Return (x, y) of the center of cell containing provided text 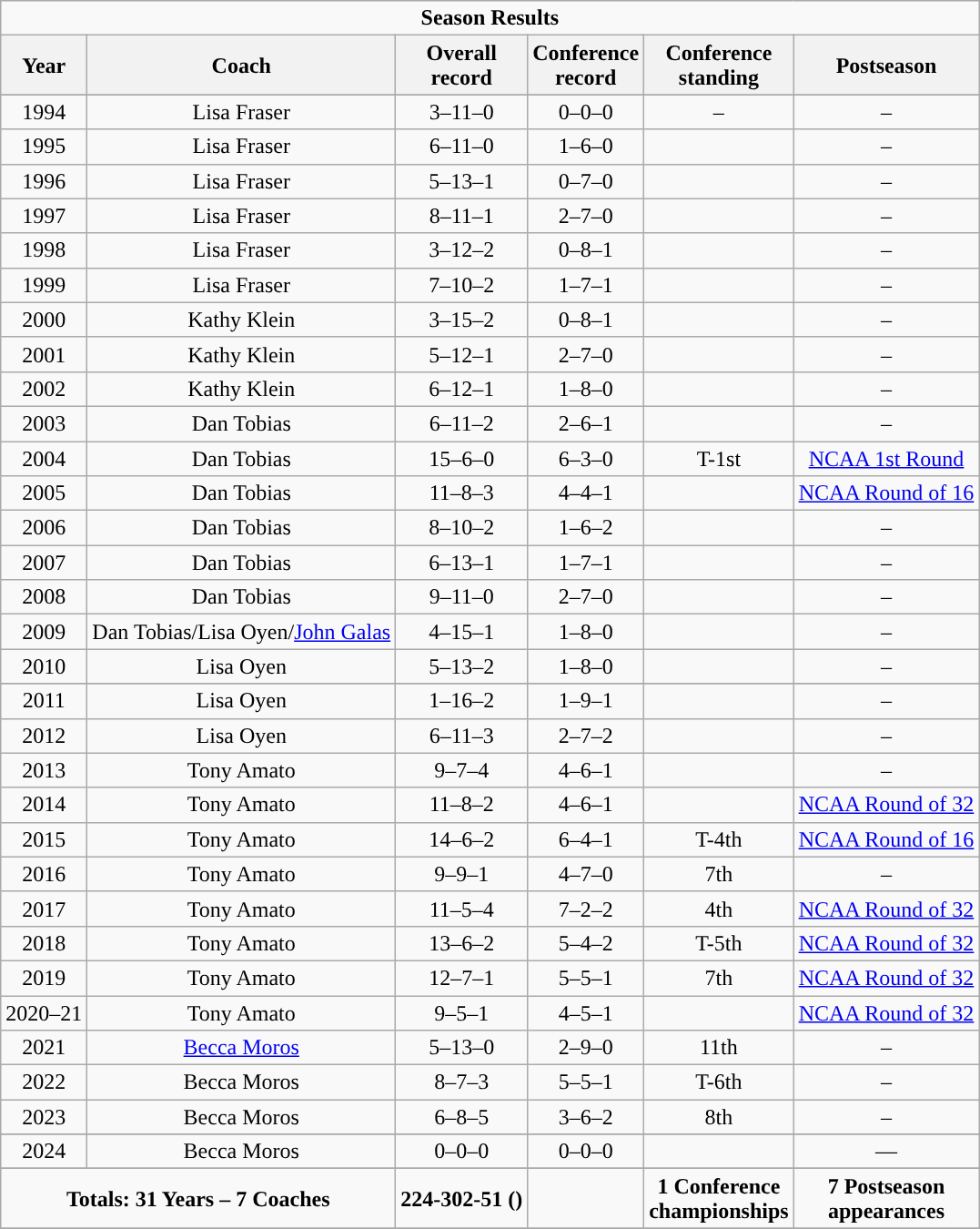
1–16–2 (462, 701)
T-1st (719, 458)
6–11–3 (462, 736)
4–4–1 (586, 493)
8–7–3 (462, 1082)
8–11–1 (462, 216)
1994 (44, 112)
4–5–1 (586, 1013)
2024 (44, 1152)
Conferencestanding (719, 66)
Overall record (462, 66)
T-4th (719, 839)
6–8–5 (462, 1117)
2022 (44, 1082)
6–13–1 (462, 563)
2007 (44, 563)
4–7–0 (586, 874)
9–5–1 (462, 1013)
Coach (242, 66)
2020–21 (44, 1013)
1 Conferencechampionships (719, 1198)
1996 (44, 181)
Postseason (886, 66)
5–12–1 (462, 354)
5–13–1 (462, 181)
4–15–1 (462, 632)
2016 (44, 874)
2021 (44, 1048)
3–15–2 (462, 320)
11–8–2 (462, 805)
1999 (44, 285)
2005 (44, 493)
9–9–1 (462, 874)
2018 (44, 943)
11–8–3 (462, 493)
8–10–2 (462, 528)
224-302-51 () (462, 1198)
9–11–0 (462, 597)
9–7–4 (462, 770)
2023 (44, 1117)
12–7–1 (462, 978)
13–6–2 (462, 943)
1997 (44, 216)
15–6–0 (462, 458)
3–6–2 (586, 1117)
Totals: 31 Years – 7 Coaches (198, 1198)
2019 (44, 978)
2001 (44, 354)
2009 (44, 632)
2–6–1 (586, 423)
2008 (44, 597)
5–13–2 (462, 666)
2002 (44, 389)
7–2–2 (586, 909)
11th (719, 1048)
5–13–0 (462, 1048)
7 Postseasonappearances (886, 1198)
T-5th (719, 943)
1–6–2 (586, 528)
1–6–0 (586, 147)
Year (44, 66)
1998 (44, 250)
5–4–2 (586, 943)
3–11–0 (462, 112)
8th (719, 1117)
2014 (44, 805)
4th (719, 909)
2013 (44, 770)
2004 (44, 458)
6–11–2 (462, 423)
6–11–0 (462, 147)
6–3–0 (586, 458)
— (886, 1152)
2010 (44, 666)
2003 (44, 423)
7–10–2 (462, 285)
2011 (44, 701)
2017 (44, 909)
1–9–1 (586, 701)
2015 (44, 839)
14–6–2 (462, 839)
NCAA 1st Round (886, 458)
3–12–2 (462, 250)
0–7–0 (586, 181)
2–9–0 (586, 1048)
1995 (44, 147)
6–4–1 (586, 839)
2006 (44, 528)
Season Results (490, 18)
Dan Tobias/Lisa Oyen/John Galas (242, 632)
2012 (44, 736)
T-6th (719, 1082)
11–5–4 (462, 909)
6–12–1 (462, 389)
2000 (44, 320)
Conferencerecord (586, 66)
2–7–2 (586, 736)
